Find where the given text appears and provide that cell's center as (x, y) coordinate. 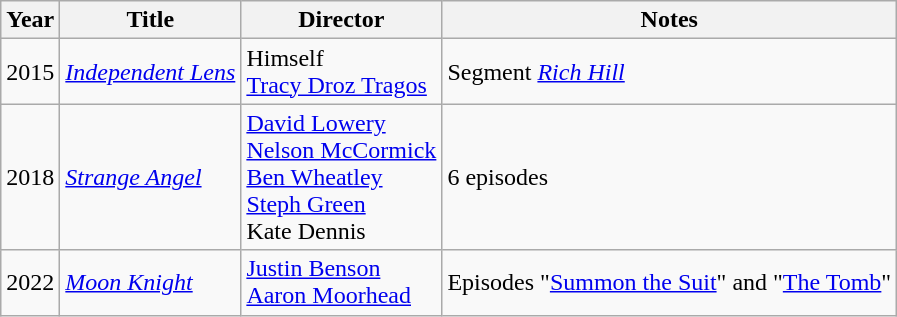
Strange Angel (150, 177)
Title (150, 20)
Independent Lens (150, 72)
Year (30, 20)
Director (342, 20)
David LoweryNelson McCormickBen WheatleySteph GreenKate Dennis (342, 177)
HimselfTracy Droz Tragos (342, 72)
Notes (670, 20)
2022 (30, 282)
6 episodes (670, 177)
2015 (30, 72)
Episodes "Summon the Suit" and "The Tomb" (670, 282)
Moon Knight (150, 282)
2018 (30, 177)
Segment Rich Hill (670, 72)
Justin BensonAaron Moorhead (342, 282)
